Detect which cell encompasses the target text, then output its [x, y] center coordinate. 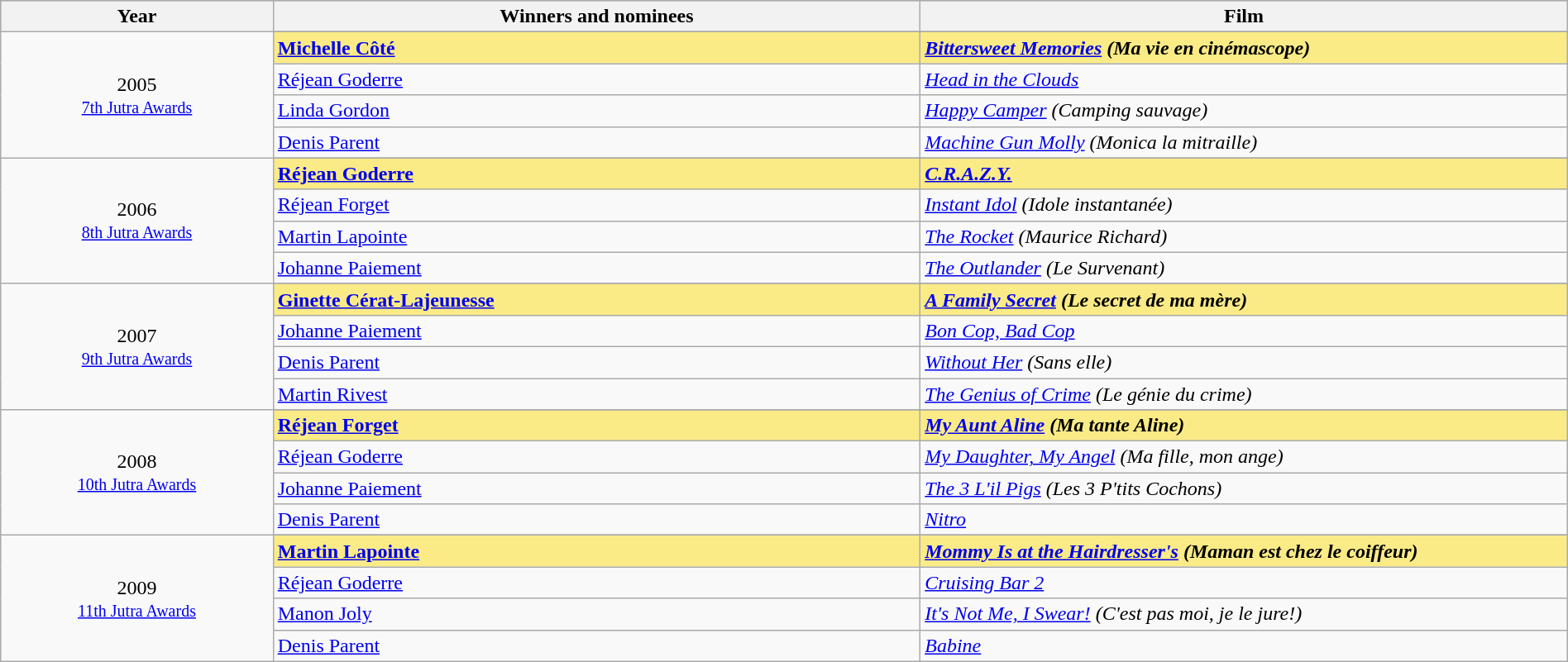
Linda Gordon [597, 111]
Winners and nominees [597, 17]
Martin Rivest [597, 394]
A Family Secret (Le secret de ma mère) [1244, 299]
2006 8th Jutra Awards [137, 221]
Cruising Bar 2 [1244, 583]
Head in the Clouds [1244, 79]
2005 7th Jutra Awards [137, 95]
The Outlander (Le Survenant) [1244, 268]
My Daughter, My Angel (Ma fille, mon ange) [1244, 457]
Nitro [1244, 520]
C.R.A.Z.Y. [1244, 174]
The 3 L'il Pigs (Les 3 P'tits Cochons) [1244, 488]
Without Her (Sans elle) [1244, 362]
Machine Gun Molly (Monica la mitraille) [1244, 142]
Bittersweet Memories (Ma vie en cinémascope) [1244, 48]
2008 10th Jutra Awards [137, 473]
Year [137, 17]
2007 9th Jutra Awards [137, 346]
Manon Joly [597, 614]
Instant Idol (Idole instantanée) [1244, 205]
My Aunt Aline (Ma tante Aline) [1244, 426]
Babine [1244, 645]
The Genius of Crime (Le génie du crime) [1244, 394]
2009 11th Jutra Awards [137, 598]
Bon Cop, Bad Cop [1244, 331]
Michelle Côté [597, 48]
It's Not Me, I Swear! (C'est pas moi, je le jure!) [1244, 614]
Film [1244, 17]
Ginette Cérat-Lajeunesse [597, 299]
Mommy Is at the Hairdresser's (Maman est chez le coiffeur) [1244, 551]
The Rocket (Maurice Richard) [1244, 236]
Happy Camper (Camping sauvage) [1244, 111]
